Return [X, Y] of the center of cell containing provided text 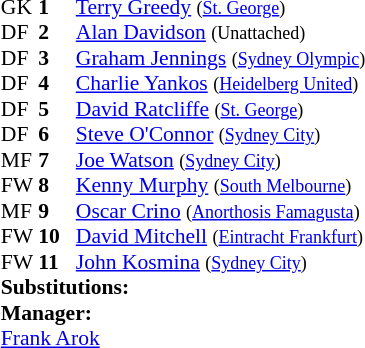
3 [57, 58]
David Mitchell (Eintracht Frankfurt) [220, 237]
Charlie Yankos (Heidelberg United) [220, 83]
10 [57, 237]
5 [57, 109]
4 [57, 83]
Steve O'Connor (Sydney City) [220, 135]
John Kosmina (Sydney City) [220, 262]
8 [57, 185]
Manager: [183, 313]
David Ratcliffe (St. George) [220, 109]
Oscar Crino (Anorthosis Famagusta) [220, 211]
2 [57, 33]
9 [57, 211]
Kenny Murphy (South Melbourne) [220, 185]
Substitutions: [183, 287]
Graham Jennings (Sydney Olympic) [220, 58]
7 [57, 160]
11 [57, 262]
Joe Watson (Sydney City) [220, 160]
6 [57, 135]
Alan Davidson (Unattached) [220, 33]
